Return (x, y) of the center of cell containing provided text 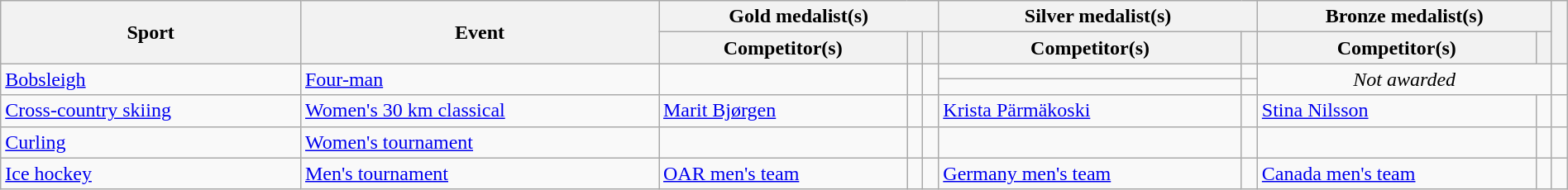
Bronze medalist(s) (1404, 17)
Curling (151, 142)
Cross-country skiing (151, 111)
Ice hockey (151, 173)
Sport (151, 32)
OAR men's team (782, 173)
Four-man (480, 79)
Event (480, 32)
Gold medalist(s) (798, 17)
Stina Nilsson (1396, 111)
Women's 30 km classical (480, 111)
Canada men's team (1396, 173)
Bobsleigh (151, 79)
Germany men's team (1090, 173)
Silver medalist(s) (1098, 17)
Marit Bjørgen (782, 111)
Women's tournament (480, 142)
Not awarded (1404, 79)
Krista Pärmäkoski (1090, 111)
Men's tournament (480, 173)
